Locate the cell with the specified text and output its (x, y) center coordinate. 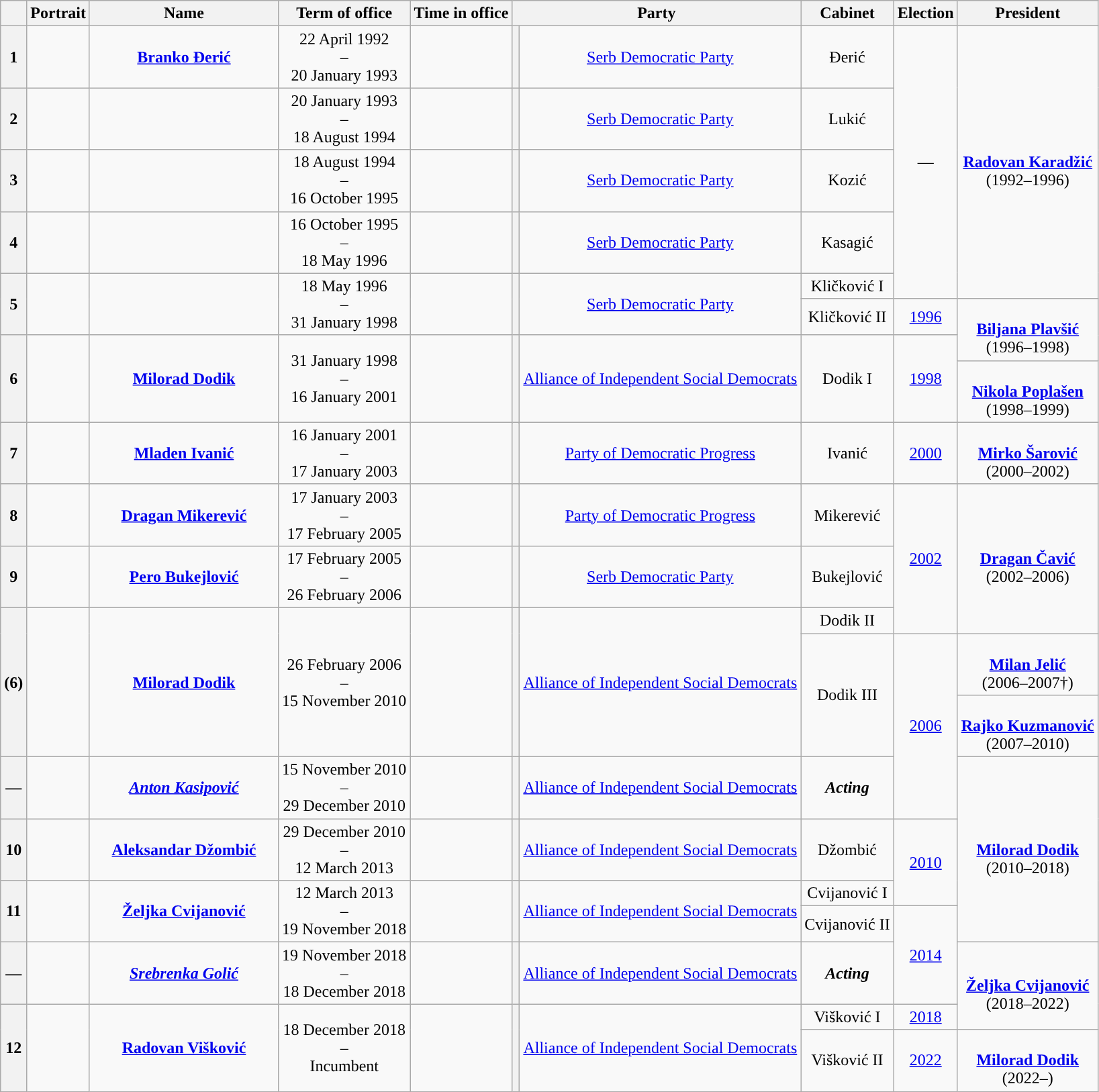
Time in office (461, 13)
17 January 2003–17 February 2005 (344, 515)
17 February 2005–26 February 2006 (344, 577)
Dodik II (847, 620)
6 (13, 379)
Željka Cvijanović (184, 911)
20 January 1993–18 August 1994 (344, 119)
Party (657, 13)
Branko Đerić (184, 57)
31 January 1998–16 January 2001 (344, 379)
Milorad Dodik(2010–2018) (1027, 850)
Džombić (847, 850)
Kozić (847, 181)
2 (13, 119)
1996 (925, 317)
Cabinet (847, 13)
2022 (925, 1060)
Dodik I (847, 379)
9 (13, 577)
Ivanić (847, 453)
Term of office (344, 13)
2006 (925, 726)
Cvijanović II (847, 924)
Višković I (847, 1017)
18 May 1996–31 January 1998 (344, 304)
Anton Kasipović (184, 788)
Milorad Dodik(2022–) (1027, 1060)
15 November 2010–29 December 2010 (344, 788)
Mladen Ivanić (184, 453)
Election (925, 13)
Željka Cvijanović(2018–2022) (1027, 986)
Bukejlović (847, 577)
(6) (13, 682)
5 (13, 304)
Radovan Karadžić(1992–1996) (1027, 162)
Lukić (847, 119)
12 (13, 1048)
Đerić (847, 57)
Cvijanović I (847, 893)
2018 (925, 1017)
16 January 2001–17 January 2003 (344, 453)
Rajko Kuzmanović(2007–2010) (1027, 726)
Mirko Šarović(2000–2002) (1027, 453)
Mikerević (847, 515)
4 (13, 242)
12 March 2013–19 November 2018 (344, 911)
18 December 2018–Incumbent (344, 1048)
Name (184, 13)
Dragan Mikerević (184, 515)
10 (13, 850)
Biljana Plavšić(1996–1998) (1027, 330)
Kasagić (847, 242)
26 February 2006–15 November 2010 (344, 682)
1 (13, 57)
2014 (925, 955)
President (1027, 13)
Dodik III (847, 695)
2002 (925, 558)
11 (13, 911)
1998 (925, 379)
Višković II (847, 1060)
Aleksandar Džombić (184, 850)
Kličković I (847, 286)
Portrait (58, 13)
2000 (925, 453)
18 August 1994–16 October 1995 (344, 181)
Pero Bukejlović (184, 577)
29 December 2010–12 March 2013 (344, 850)
Dragan Čavić(2002–2006) (1027, 558)
Srebrenka Golić (184, 973)
7 (13, 453)
Kličković II (847, 317)
Milan Jelić(2006–2007†) (1027, 664)
8 (13, 515)
16 October 1995–18 May 1996 (344, 242)
Nikola Poplašen(1998–1999) (1027, 391)
Radovan Višković (184, 1048)
22 April 1992–20 January 1993 (344, 57)
19 November 2018–18 December 2018 (344, 973)
3 (13, 181)
2010 (925, 862)
